Pinpoint the cell where the given text exists, returning its [x, y] midpoint coordinate. 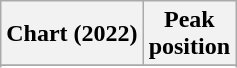
Chart (2022) [72, 34]
Peakposition [189, 34]
